Search for the cell housing the specified text and yield its (x, y) center coordinate. 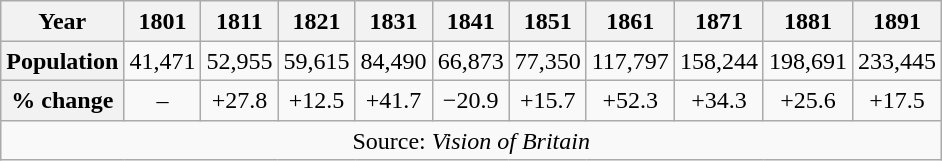
1811 (240, 21)
59,615 (316, 61)
+15.7 (548, 100)
+25.6 (808, 100)
77,350 (548, 61)
+17.5 (898, 100)
233,445 (898, 61)
198,691 (808, 61)
+52.3 (630, 100)
1861 (630, 21)
−20.9 (470, 100)
1831 (394, 21)
+34.3 (718, 100)
41,471 (162, 61)
+41.7 (394, 100)
1871 (718, 21)
158,244 (718, 61)
+12.5 (316, 100)
– (162, 100)
1821 (316, 21)
1881 (808, 21)
% change (62, 100)
Source: Vision of Britain (472, 140)
117,797 (630, 61)
52,955 (240, 61)
66,873 (470, 61)
1801 (162, 21)
1841 (470, 21)
84,490 (394, 61)
1891 (898, 21)
Population (62, 61)
1851 (548, 21)
Year (62, 21)
+27.8 (240, 100)
